Scan for the cell matching the given text and deliver its [X, Y] coordinate at center. 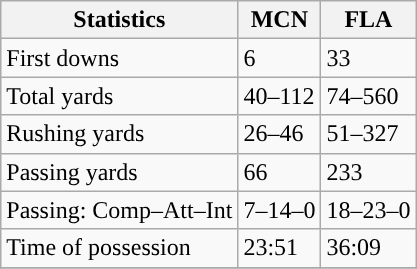
233 [368, 172]
40–112 [280, 96]
36:09 [368, 248]
7–14–0 [280, 210]
6 [280, 58]
Passing: Comp–Att–Int [120, 210]
First downs [120, 58]
MCN [280, 20]
Rushing yards [120, 134]
Statistics [120, 20]
66 [280, 172]
23:51 [280, 248]
33 [368, 58]
Time of possession [120, 248]
51–327 [368, 134]
Total yards [120, 96]
FLA [368, 20]
18–23–0 [368, 210]
26–46 [280, 134]
74–560 [368, 96]
Passing yards [120, 172]
